Output the (x, y) coordinate of the center of the cell containing the given text.  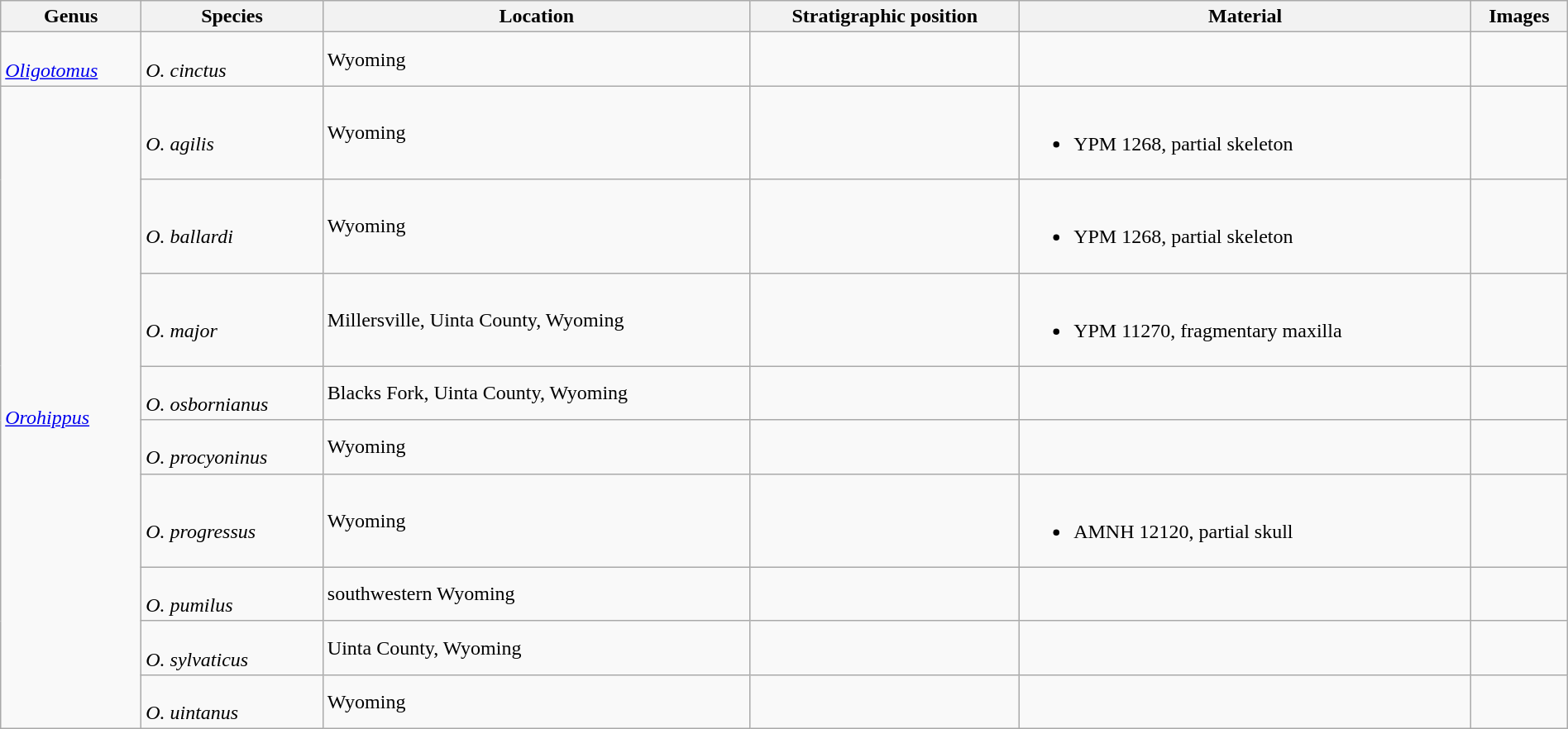
Material (1245, 17)
O. progressus (232, 521)
O. major (232, 319)
southwestern Wyoming (536, 593)
Location (536, 17)
O. agilis (232, 132)
Stratigraphic position (885, 17)
O. procyoninus (232, 446)
AMNH 12120, partial skull (1245, 521)
O. ballardi (232, 226)
Millersville, Uinta County, Wyoming (536, 319)
Orohippus (71, 407)
Uinta County, Wyoming (536, 648)
O. sylvaticus (232, 648)
Oligotomus (71, 60)
Images (1520, 17)
O. osbornianus (232, 393)
YPM 11270, fragmentary maxilla (1245, 319)
Blacks Fork, Uinta County, Wyoming (536, 393)
O. cinctus (232, 60)
Genus (71, 17)
Species (232, 17)
O. pumilus (232, 593)
O. uintanus (232, 701)
